Return (X, Y) of the center of cell containing provided text 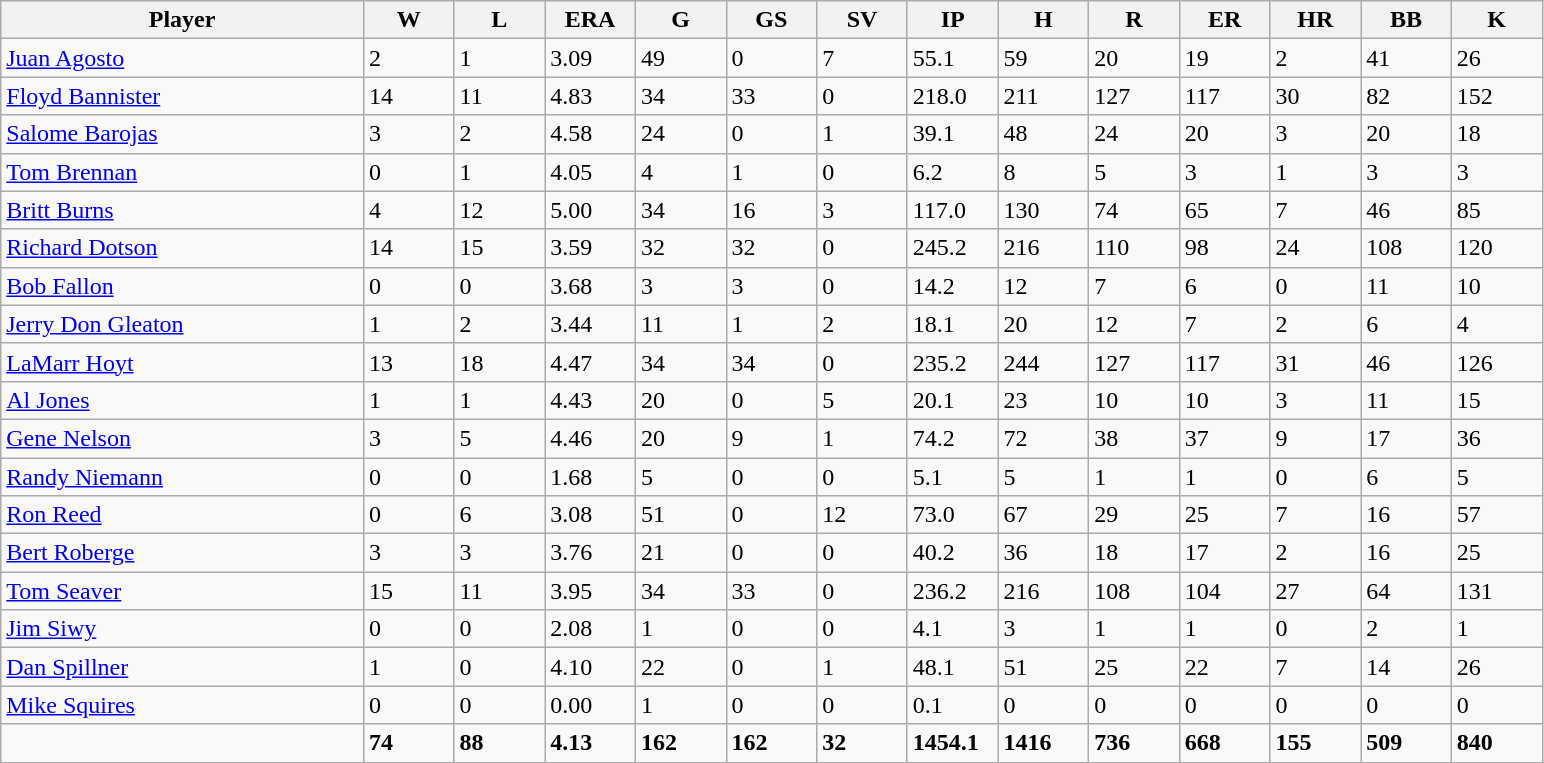
Dan Spillner (182, 667)
Jerry Don Gleaton (182, 324)
55.1 (952, 58)
3.08 (590, 515)
W (408, 20)
Bob Fallon (182, 286)
57 (1496, 515)
Salome Barojas (182, 134)
668 (1224, 743)
38 (1134, 438)
K (1496, 20)
Bert Roberge (182, 553)
27 (1316, 591)
3.09 (590, 58)
1454.1 (952, 743)
218.0 (952, 96)
4.47 (590, 362)
120 (1496, 248)
BB (1406, 20)
88 (500, 743)
R (1134, 20)
4.43 (590, 400)
Richard Dotson (182, 248)
Player (182, 20)
72 (1044, 438)
39.1 (952, 134)
30 (1316, 96)
Ron Reed (182, 515)
31 (1316, 362)
37 (1224, 438)
14.2 (952, 286)
74.2 (952, 438)
Floyd Bannister (182, 96)
GS (772, 20)
48 (1044, 134)
3.95 (590, 591)
155 (1316, 743)
64 (1406, 591)
130 (1044, 210)
ER (1224, 20)
736 (1134, 743)
Gene Nelson (182, 438)
4.10 (590, 667)
4.13 (590, 743)
48.1 (952, 667)
8 (1044, 172)
2.08 (590, 629)
3.68 (590, 286)
19 (1224, 58)
18.1 (952, 324)
23 (1044, 400)
4.83 (590, 96)
40.2 (952, 553)
3.76 (590, 553)
41 (1406, 58)
244 (1044, 362)
20.1 (952, 400)
Jim Siwy (182, 629)
Tom Seaver (182, 591)
IP (952, 20)
4.1 (952, 629)
L (500, 20)
5.1 (952, 477)
21 (680, 553)
98 (1224, 248)
49 (680, 58)
104 (1224, 591)
65 (1224, 210)
SV (862, 20)
67 (1044, 515)
126 (1496, 362)
3.59 (590, 248)
Randy Niemann (182, 477)
Mike Squires (182, 705)
H (1044, 20)
85 (1496, 210)
29 (1134, 515)
6.2 (952, 172)
Juan Agosto (182, 58)
4.46 (590, 438)
0.00 (590, 705)
245.2 (952, 248)
G (680, 20)
1.68 (590, 477)
59 (1044, 58)
3.44 (590, 324)
Tom Brennan (182, 172)
1416 (1044, 743)
4.05 (590, 172)
73.0 (952, 515)
117.0 (952, 210)
LaMarr Hoyt (182, 362)
HR (1316, 20)
110 (1134, 248)
5.00 (590, 210)
235.2 (952, 362)
4.58 (590, 134)
131 (1496, 591)
509 (1406, 743)
82 (1406, 96)
Britt Burns (182, 210)
0.1 (952, 705)
13 (408, 362)
236.2 (952, 591)
211 (1044, 96)
ERA (590, 20)
840 (1496, 743)
Al Jones (182, 400)
152 (1496, 96)
